Locate the cell with the specified text and output its (X, Y) center coordinate. 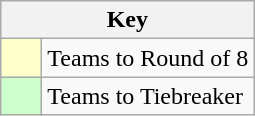
Teams to Round of 8 (148, 58)
Key (128, 20)
Teams to Tiebreaker (148, 96)
